Provide the [X, Y] coordinate of the cell's center where the given text is located.  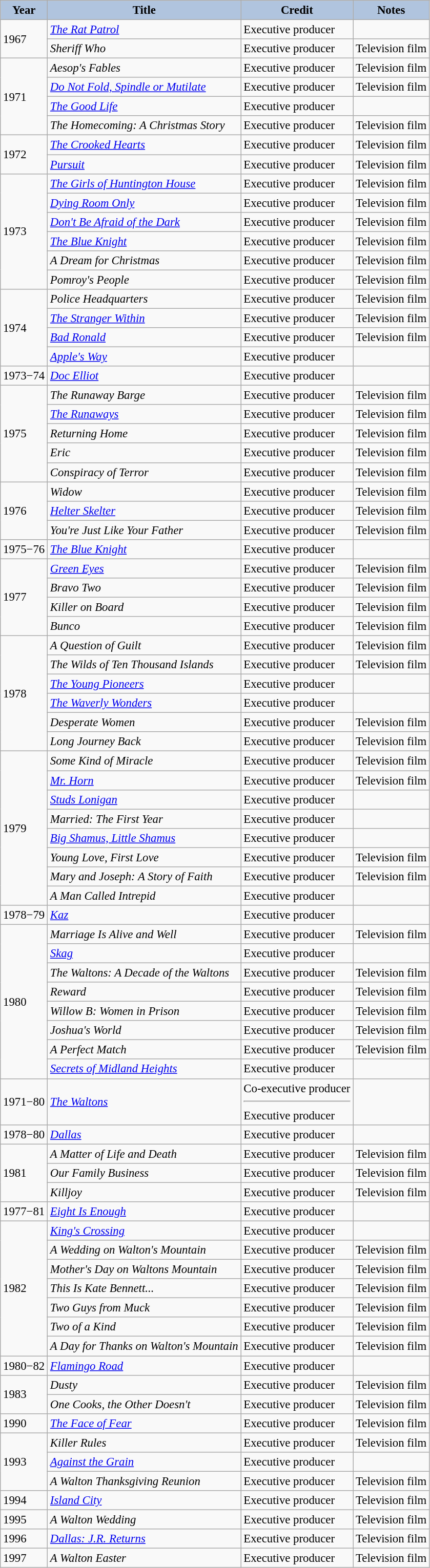
Married: The First Year [145, 819]
1974 [24, 328]
Big Shamus, Little Shamus [145, 838]
Do Not Fold, Spindle or Mutilate [145, 87]
1971−80 [24, 1101]
The Waltons [145, 1101]
Bravo Two [145, 588]
1990 [24, 1423]
Year [24, 10]
Bad Ronald [145, 337]
A Walton Thanksgiving Reunion [145, 1481]
Kaz [145, 915]
Title [145, 10]
Widow [145, 492]
1967 [24, 39]
Desperate Women [145, 723]
Apple's Way [145, 357]
Co-executive producerExecutive producer [297, 1101]
Long Journey Back [145, 742]
The Runaways [145, 414]
1975−76 [24, 549]
Two of a Kind [145, 1327]
Don't Be Afraid of the Dark [145, 222]
The Runaway Barge [145, 395]
A Wedding on Walton's Mountain [145, 1250]
Island City [145, 1500]
The Wilds of Ten Thousand Islands [145, 665]
Eric [145, 453]
Killer on Board [145, 607]
1978−80 [24, 1135]
Willow B: Women in Prison [145, 1011]
A Day for Thanks on Walton's Mountain [145, 1346]
Bunco [145, 626]
Sheriff Who [145, 49]
1996 [24, 1539]
The Good Life [145, 107]
Helter Skelter [145, 511]
Killer Rules [145, 1443]
Mr. Horn [145, 780]
Doc Elliot [145, 376]
Studs Lonigan [145, 799]
Returning Home [145, 434]
1971 [24, 97]
Aesop's Fables [145, 68]
1995 [24, 1519]
1982 [24, 1288]
Eight Is Enough [145, 1212]
A Dream for Christmas [145, 261]
Against the Grain [145, 1462]
1980−82 [24, 1366]
A Matter of Life and Death [145, 1154]
The Stranger Within [145, 318]
Dusty [145, 1385]
1994 [24, 1500]
Pomroy's People [145, 280]
1993 [24, 1461]
A Walton Easter [145, 1558]
1980 [24, 1002]
A Question of Guilt [145, 646]
The Rat Patrol [145, 30]
1979 [24, 829]
Dallas: J.R. Returns [145, 1539]
Pursuit [145, 164]
1973−74 [24, 376]
1978−79 [24, 915]
The Homecoming: A Christmas Story [145, 125]
Secrets of Midland Heights [145, 1069]
1975 [24, 434]
1973 [24, 231]
The Crooked Hearts [145, 145]
1983 [24, 1394]
The Young Pioneers [145, 684]
A Man Called Intrepid [145, 896]
Credit [297, 10]
1972 [24, 155]
Mary and Joseph: A Story of Faith [145, 877]
Some Kind of Miracle [145, 761]
Our Family Business [145, 1173]
Marriage Is Alive and Well [145, 934]
Reward [145, 992]
Killjoy [145, 1192]
1978 [24, 694]
1976 [24, 511]
Dallas [145, 1135]
1981 [24, 1173]
The Girls of Huntington House [145, 183]
Skag [145, 953]
1977 [24, 597]
Conspiracy of Terror [145, 472]
Police Headquarters [145, 299]
Dying Room Only [145, 203]
A Walton Wedding [145, 1519]
Young Love, First Love [145, 857]
Mother's Day on Waltons Mountain [145, 1269]
This Is Kate Bennett... [145, 1288]
The Waltons: A Decade of the Waltons [145, 973]
You're Just Like Your Father [145, 530]
King's Crossing [145, 1231]
One Cooks, the Other Doesn't [145, 1404]
Two Guys from Muck [145, 1308]
Flamingo Road [145, 1366]
Joshua's World [145, 1030]
1997 [24, 1558]
The Face of Fear [145, 1423]
Notes [392, 10]
Green Eyes [145, 568]
1977−81 [24, 1212]
The Waverly Wonders [145, 703]
A Perfect Match [145, 1050]
